Return [x, y] of the center of cell containing provided text 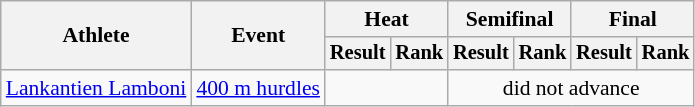
Semifinal [510, 19]
did not advance [571, 88]
Final [632, 19]
Heat [386, 19]
Event [258, 36]
Lankantien Lamboni [96, 88]
400 m hurdles [258, 88]
Athlete [96, 36]
